Search for the cell housing the specified text and yield its (x, y) center coordinate. 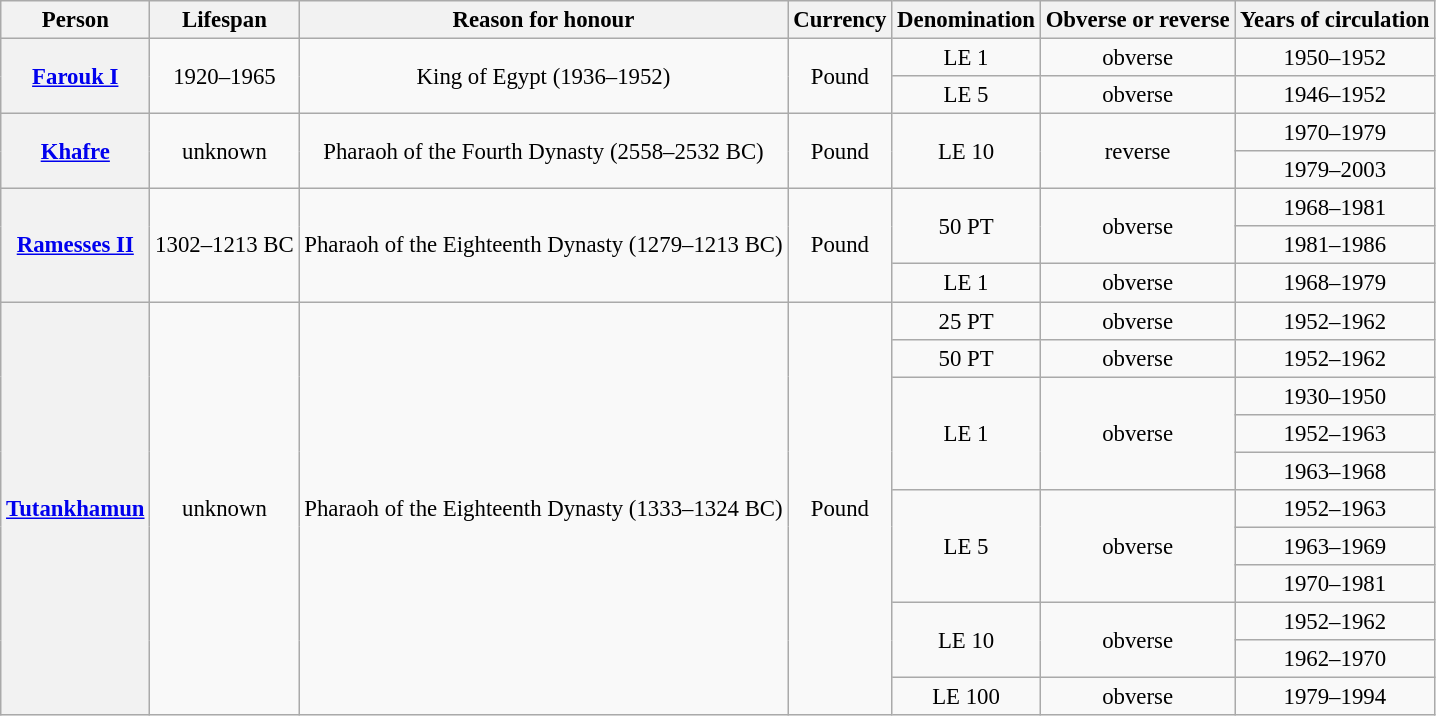
Denomination (966, 20)
reverse (1137, 152)
Currency (840, 20)
Tutankhamun (76, 509)
1302–1213 BC (224, 246)
Lifespan (224, 20)
Reason for honour (544, 20)
1962–1970 (1335, 659)
Pharaoh of the Fourth Dynasty (2558–2532 BC) (544, 152)
Pharaoh of the Eighteenth Dynasty (1333–1324 BC) (544, 509)
Obverse or reverse (1137, 20)
1968–1979 (1335, 283)
1950–1952 (1335, 58)
Years of circulation (1335, 20)
1930–1950 (1335, 396)
1963–1969 (1335, 546)
1968–1981 (1335, 208)
Person (76, 20)
1946–1952 (1335, 95)
Khafre (76, 152)
Ramesses II (76, 246)
King of Egypt (1936–1952) (544, 76)
1970–1979 (1335, 133)
25 PT (966, 321)
1979–2003 (1335, 170)
1963–1968 (1335, 471)
Pharaoh of the Eighteenth Dynasty (1279–1213 BC) (544, 246)
1970–1981 (1335, 584)
Farouk I (76, 76)
1979–1994 (1335, 697)
1981–1986 (1335, 245)
1920–1965 (224, 76)
LE 100 (966, 697)
